Determine the [x, y] coordinate at the center of the cell enclosing the given text.  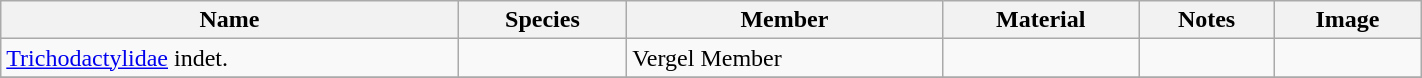
Vergel Member [785, 58]
Image [1348, 20]
Material [1040, 20]
Name [230, 20]
Species [542, 20]
Notes [1206, 20]
Member [785, 20]
Trichodactylidae indet. [230, 58]
